Identify which cell holds the provided text, then report its [x, y] central coordinate. 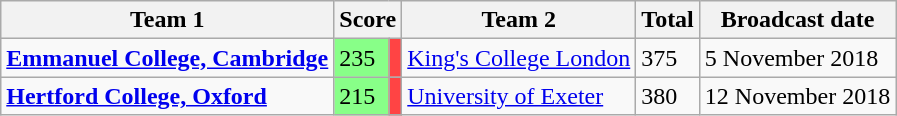
Broadcast date [797, 20]
5 November 2018 [797, 58]
Score [368, 20]
Emmanuel College, Cambridge [168, 58]
235 [362, 58]
Total [668, 20]
Team 1 [168, 20]
215 [362, 96]
12 November 2018 [797, 96]
Hertford College, Oxford [168, 96]
Team 2 [519, 20]
375 [668, 58]
King's College London [519, 58]
University of Exeter [519, 96]
380 [668, 96]
